Locate the cell with the specified text and output its (X, Y) center coordinate. 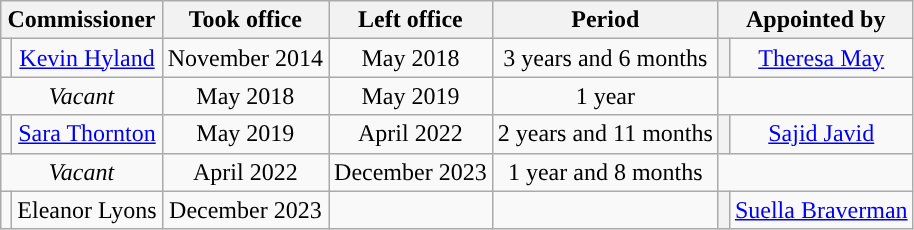
Eleanor Lyons (87, 210)
November 2014 (245, 58)
Took office (245, 20)
Kevin Hyland (87, 58)
Appointed by (816, 20)
Sara Thornton (87, 134)
1 year and 8 months (605, 172)
Theresa May (821, 58)
Commissioner (82, 20)
Sajid Javid (821, 134)
Period (605, 20)
3 years and 6 months (605, 58)
1 year (605, 96)
Suella Braverman (821, 210)
Left office (411, 20)
2 years and 11 months (605, 134)
